For the text-containing cell, return its midpoint in (X, Y) coordinate format. 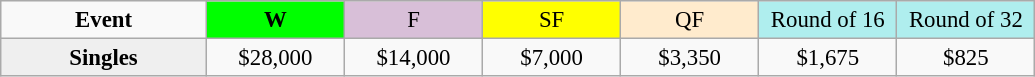
W (275, 20)
$3,350 (690, 58)
SF (552, 20)
$825 (966, 58)
QF (690, 20)
$7,000 (552, 58)
Round of 32 (966, 20)
F (413, 20)
Event (104, 20)
Singles (104, 58)
$14,000 (413, 58)
Round of 16 (828, 20)
$1,675 (828, 58)
$28,000 (275, 58)
